Provide the [x, y] coordinate of the cell's center where the given text is located.  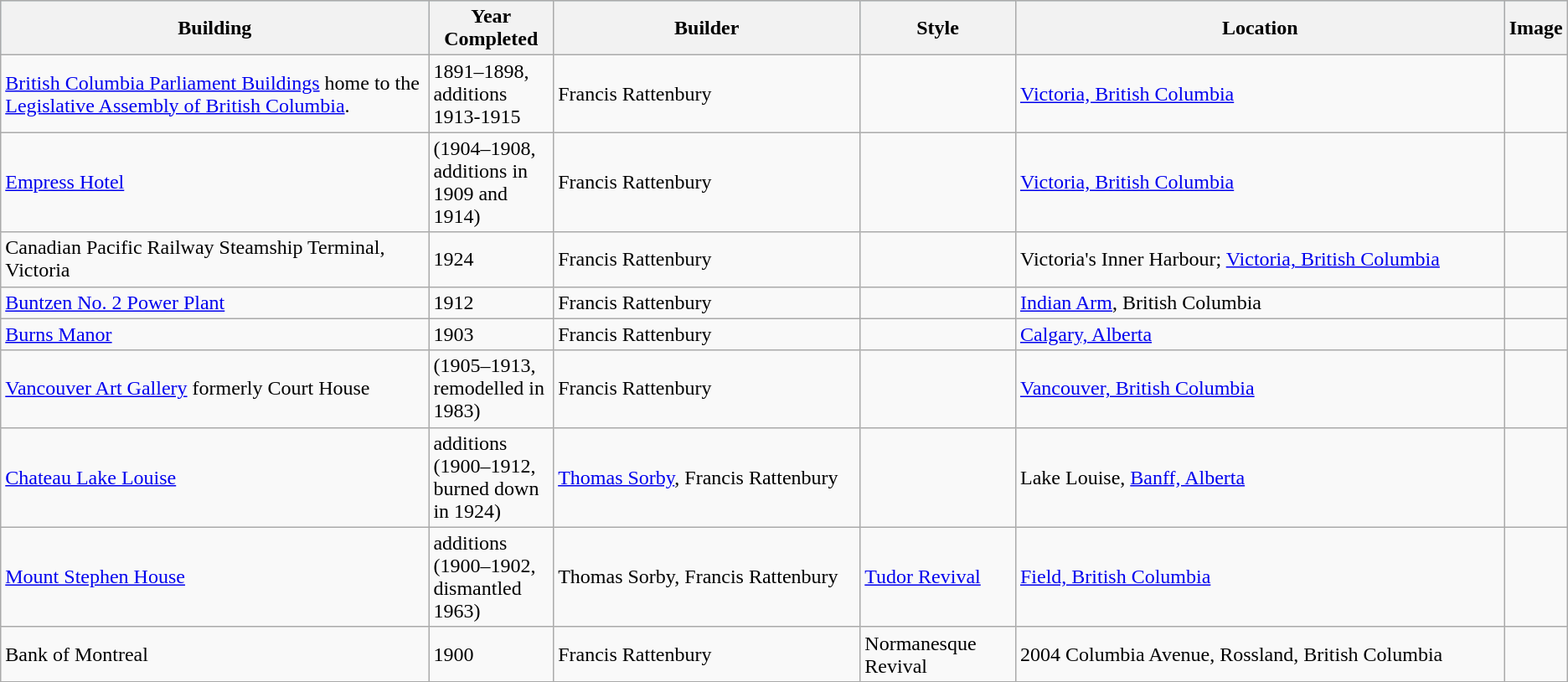
Bank of Montreal [214, 654]
Empress Hotel [214, 183]
Mount Stephen House [214, 576]
Chateau Lake Louise [214, 478]
Tudor Revival [938, 576]
Burns Manor [214, 334]
Location [1260, 28]
Building [214, 28]
Canadian Pacific Railway Steamship Terminal, Victoria [214, 260]
Year Completed [491, 28]
additions (1900–1902, dismantled 1963) [491, 576]
additions (1900–1912, burned down in 1924) [491, 478]
British Columbia Parliament Buildings home to the Legislative Assembly of British Columbia. [214, 94]
Indian Arm, British Columbia [1260, 302]
Vancouver Art Gallery formerly Court House [214, 389]
Builder [707, 28]
Calgary, Alberta [1260, 334]
1891–1898, additions 1913-1915 [491, 94]
Image [1536, 28]
1900 [491, 654]
Field, British Columbia [1260, 576]
Victoria's Inner Harbour; Victoria, British Columbia [1260, 260]
(1904–1908, additions in 1909 and 1914) [491, 183]
Normanesque Revival [938, 654]
1924 [491, 260]
Buntzen No. 2 Power Plant [214, 302]
Lake Louise, Banff, Alberta [1260, 478]
1912 [491, 302]
1903 [491, 334]
Style [938, 28]
Vancouver, British Columbia [1260, 389]
(1905–1913, remodelled in 1983) [491, 389]
2004 Columbia Avenue, Rossland, British Columbia [1260, 654]
